Pinpoint the cell where the given text exists, returning its [X, Y] midpoint coordinate. 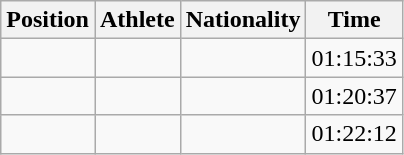
Nationality [243, 20]
01:20:37 [354, 96]
01:15:33 [354, 58]
Athlete [137, 20]
Time [354, 20]
Position [48, 20]
01:22:12 [354, 134]
